Capture the cell that displays the provided text and extract its (X, Y) central coordinate. 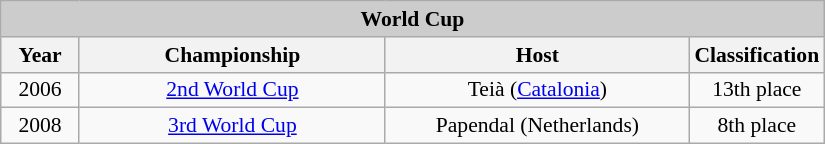
2nd World Cup (232, 90)
13th place (756, 90)
Papendal (Netherlands) (537, 126)
Championship (232, 55)
2006 (40, 90)
Host (537, 55)
World Cup (413, 19)
3rd World Cup (232, 126)
Year (40, 55)
2008 (40, 126)
Teià (Catalonia) (537, 90)
8th place (756, 126)
Classification (756, 55)
